Identify which cell holds the provided text, then report its [X, Y] central coordinate. 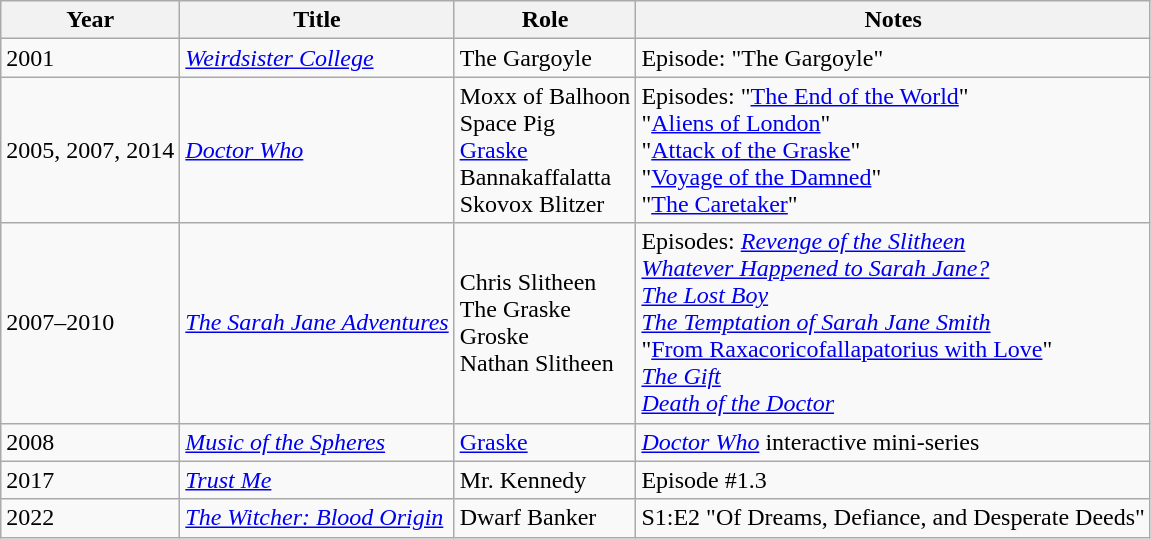
Graske [545, 442]
2022 [90, 518]
S1:E2 "Of Dreams, Defiance, and Desperate Deeds" [893, 518]
Episode: "The Gargoyle" [893, 58]
The Gargoyle [545, 58]
Weirdsister College [317, 58]
2008 [90, 442]
Episode #1.3 [893, 480]
2005, 2007, 2014 [90, 150]
Episodes: "The End of the World""Aliens of London""Attack of the Graske""Voyage of the Damned""The Caretaker" [893, 150]
2007–2010 [90, 323]
Year [90, 20]
Trust Me [317, 480]
The Sarah Jane Adventures [317, 323]
Role [545, 20]
Title [317, 20]
Chris SlitheenThe GraskeGroskeNathan Slitheen [545, 323]
Doctor Who [317, 150]
Music of the Spheres [317, 442]
2001 [90, 58]
Mr. Kennedy [545, 480]
Dwarf Banker [545, 518]
Notes [893, 20]
Doctor Who interactive mini-series [893, 442]
2017 [90, 480]
The Witcher: Blood Origin [317, 518]
Moxx of BalhoonSpace PigGraske BannakaffalattaSkovox Blitzer [545, 150]
